Locate the cell with the specified text and output its (x, y) center coordinate. 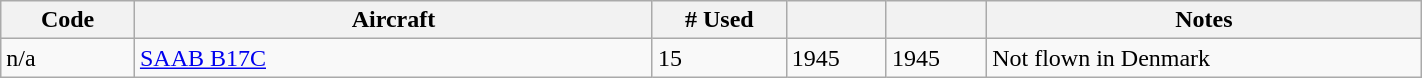
# Used (719, 20)
n/a (68, 58)
Aircraft (393, 20)
15 (719, 58)
Notes (1204, 20)
SAAB B17C (393, 58)
Not flown in Denmark (1204, 58)
Code (68, 20)
